Output the (X, Y) coordinate of the center of the cell containing the given text.  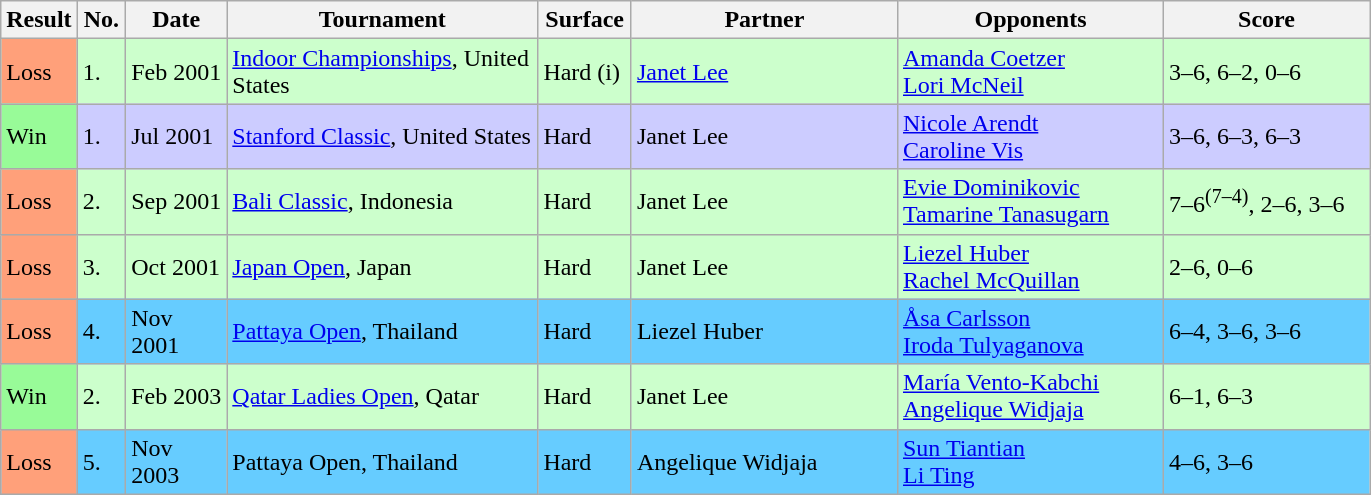
No. (102, 20)
3–6, 6–2, 0–6 (1267, 72)
Nicole Arendt Caroline Vis (1030, 136)
Liezel Huber (764, 332)
Sep 2001 (176, 202)
Jul 2001 (176, 136)
Score (1267, 20)
3. (102, 266)
Hard (i) (585, 72)
6–4, 3–6, 3–6 (1267, 332)
6–1, 6–3 (1267, 396)
Nov 2003 (176, 462)
2–6, 0–6 (1267, 266)
Result (39, 20)
Oct 2001 (176, 266)
Liezel Huber Rachel McQuillan (1030, 266)
Nov 2001 (176, 332)
Stanford Classic, United States (382, 136)
Date (176, 20)
Surface (585, 20)
Feb 2003 (176, 396)
3–6, 6–3, 6–3 (1267, 136)
Angelique Widjaja (764, 462)
Opponents (1030, 20)
4. (102, 332)
Qatar Ladies Open, Qatar (382, 396)
Evie Dominikovic Tamarine Tanasugarn (1030, 202)
Indoor Championships, United States (382, 72)
7–6(7–4), 2–6, 3–6 (1267, 202)
Tournament (382, 20)
María Vento-Kabchi Angelique Widjaja (1030, 396)
Sun Tiantian Li Ting (1030, 462)
Amanda Coetzer Lori McNeil (1030, 72)
5. (102, 462)
Feb 2001 (176, 72)
Japan Open, Japan (382, 266)
Bali Classic, Indonesia (382, 202)
Åsa Carlsson Iroda Tulyaganova (1030, 332)
Partner (764, 20)
4–6, 3–6 (1267, 462)
